Locate the cell with the specified text and output its (X, Y) center coordinate. 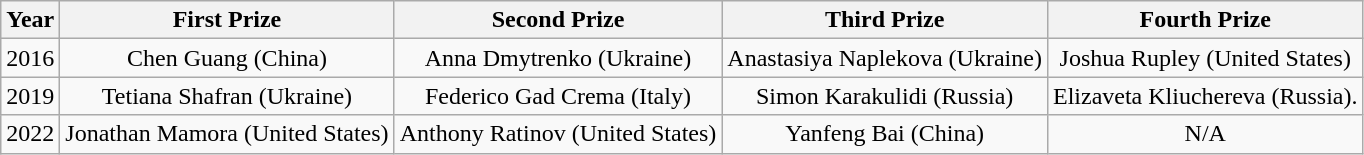
Anastasiya Naplekova (Ukraine) (885, 58)
Year (30, 20)
Yanfeng Bai (China) (885, 134)
2016 (30, 58)
First Prize (227, 20)
Simon Karakulidi (Russia) (885, 96)
Joshua Rupley (United States) (1205, 58)
Elizaveta Kliuchereva (Russia). (1205, 96)
2022 (30, 134)
Second Prize (558, 20)
Tetiana Shafran (Ukraine) (227, 96)
Chen Guang (China) (227, 58)
Third Prize (885, 20)
N/A (1205, 134)
Anthony Ratinov (United States) (558, 134)
Anna Dmytrenko (Ukraine) (558, 58)
2019 (30, 96)
Fourth Prize (1205, 20)
Jonathan Mamora (United States) (227, 134)
Federico Gad Crema (Italy) (558, 96)
